Output the [x, y] coordinate of the center of the cell containing the given text.  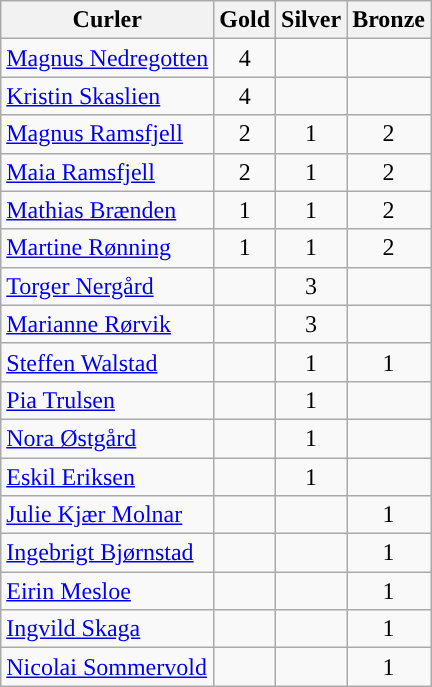
Magnus Ramsfjell [108, 134]
Ingebrigt Bjørnstad [108, 553]
Marianne Rørvik [108, 324]
Ingvild Skaga [108, 629]
Curler [108, 20]
Maia Ramsfjell [108, 172]
Nicolai Sommervold [108, 667]
Martine Rønning [108, 248]
Steffen Walstad [108, 362]
Nora Østgård [108, 438]
Magnus Nedregotten [108, 58]
Julie Kjær Molnar [108, 515]
Silver [312, 20]
Gold [245, 20]
Eirin Mesloe [108, 591]
Torger Nergård [108, 286]
Mathias Brænden [108, 210]
Eskil Eriksen [108, 477]
Pia Trulsen [108, 400]
Bronze [389, 20]
Kristin Skaslien [108, 96]
